Provide the (x, y) coordinate of the cell's center where the given text is located.  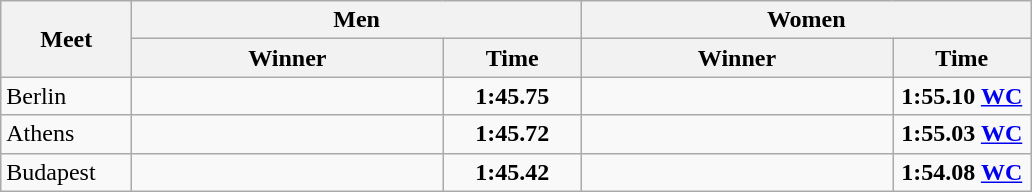
1:45.72 (512, 134)
1:54.08 WC (962, 172)
Women (806, 20)
Meet (66, 39)
Berlin (66, 96)
Men (357, 20)
Athens (66, 134)
Budapest (66, 172)
1:45.75 (512, 96)
1:55.10 WC (962, 96)
1:45.42 (512, 172)
1:55.03 WC (962, 134)
